Detect which cell encompasses the target text, then output its (x, y) center coordinate. 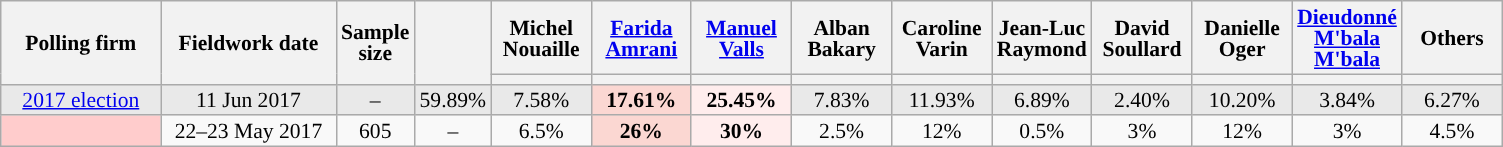
Caroline Varin (942, 38)
7.58% (541, 100)
Others (1452, 38)
2.5% (842, 132)
6.89% (1042, 100)
Samplesize (375, 42)
11 Jun 2017 (248, 100)
Michel Nouaille (541, 38)
Danielle Oger (1242, 38)
22–23 May 2017 (248, 132)
Farida Amrani (641, 38)
25.45% (741, 100)
2.40% (1142, 100)
Alban Bakary (842, 38)
6.27% (1452, 100)
30% (741, 132)
10.20% (1242, 100)
17.61% (641, 100)
59.89% (452, 100)
3.84% (1347, 100)
Dieudonné M'bala M'bala (1347, 38)
Fieldwork date (248, 42)
Jean-Luc Raymond (1042, 38)
2017 election (81, 100)
David Soullard (1142, 38)
7.83% (842, 100)
11.93% (942, 100)
Polling firm (81, 42)
0.5% (1042, 132)
26% (641, 132)
605 (375, 132)
4.5% (1452, 132)
6.5% (541, 132)
Manuel Valls (741, 38)
